Determine the [X, Y] coordinate at the center of the cell enclosing the given text.  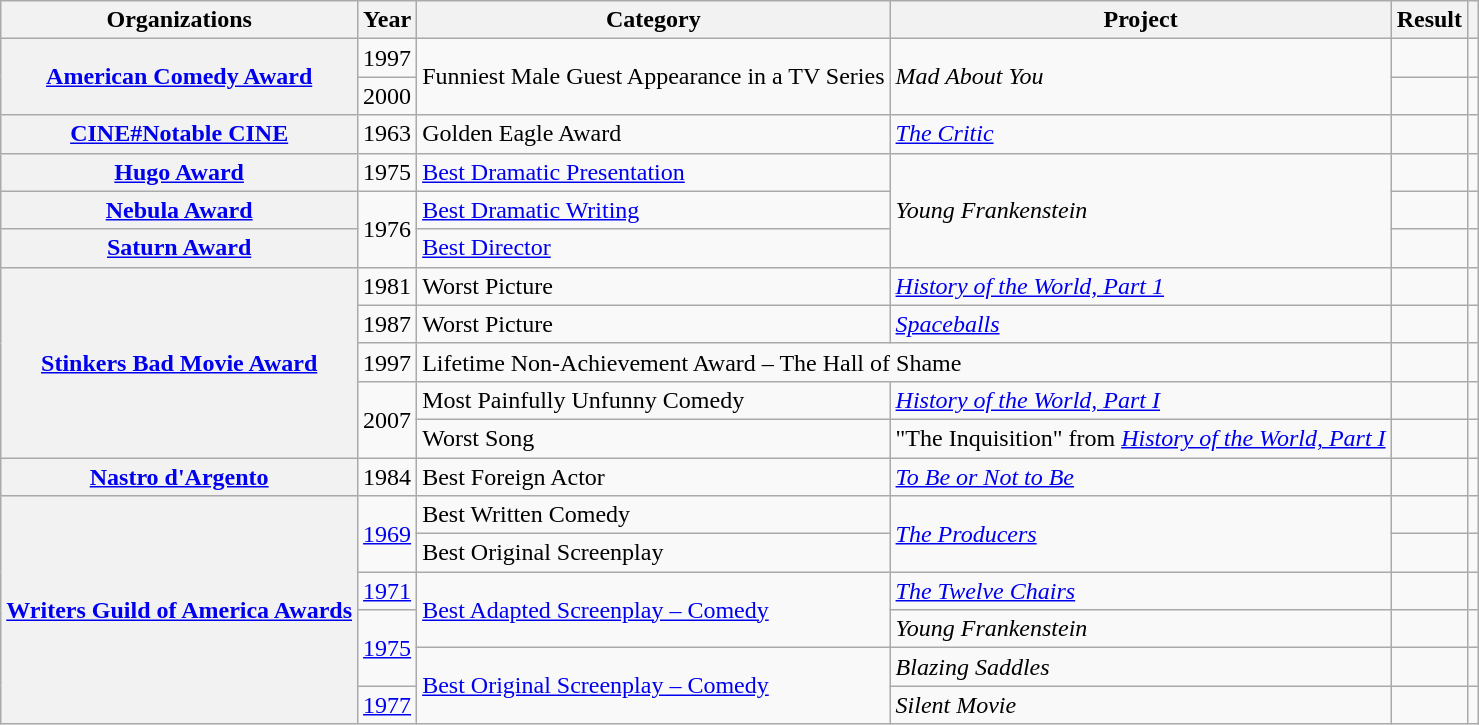
Organizations [180, 20]
"The Inquisition" from History of the World, Part I [1140, 438]
Best Original Screenplay – Comedy [654, 686]
Writers Guild of America Awards [180, 610]
CINE#Notable CINE [180, 134]
Best Written Comedy [654, 515]
1969 [388, 534]
History of the World, Part 1 [1140, 286]
Project [1140, 20]
Best Dramatic Presentation [654, 172]
Nastro d'Argento [180, 477]
Best Adapted Screenplay – Comedy [654, 610]
Mad About You [1140, 77]
1976 [388, 229]
American Comedy Award [180, 77]
Most Painfully Unfunny Comedy [654, 400]
1984 [388, 477]
Funniest Male Guest Appearance in a TV Series [654, 77]
Golden Eagle Award [654, 134]
Best Original Screenplay [654, 553]
2007 [388, 419]
Best Dramatic Writing [654, 210]
Blazing Saddles [1140, 667]
Result [1429, 20]
To Be or Not to Be [1140, 477]
Stinkers Bad Movie Award [180, 362]
History of the World, Part I [1140, 400]
Category [654, 20]
Spaceballs [1140, 324]
Nebula Award [180, 210]
1981 [388, 286]
Best Foreign Actor [654, 477]
Saturn Award [180, 248]
1987 [388, 324]
1971 [388, 591]
2000 [388, 96]
Year [388, 20]
The Producers [1140, 534]
1977 [388, 705]
The Critic [1140, 134]
Silent Movie [1140, 705]
Best Director [654, 248]
1963 [388, 134]
Worst Song [654, 438]
Hugo Award [180, 172]
Lifetime Non-Achievement Award – The Hall of Shame [904, 362]
The Twelve Chairs [1140, 591]
